Determine the (X, Y) coordinate at the center of the cell enclosing the given text.  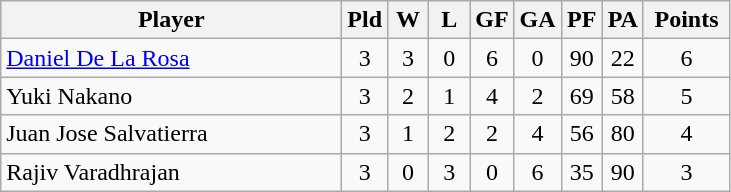
GA (538, 20)
PF (582, 20)
5 (686, 96)
80 (622, 134)
Pld (365, 20)
Rajiv Varadhrajan (172, 172)
Juan Jose Salvatierra (172, 134)
56 (582, 134)
L (450, 20)
22 (622, 58)
Yuki Nakano (172, 96)
69 (582, 96)
Daniel De La Rosa (172, 58)
58 (622, 96)
W (408, 20)
35 (582, 172)
GF (492, 20)
Points (686, 20)
Player (172, 20)
PA (622, 20)
